Pinpoint the cell where the given text exists, returning its (X, Y) midpoint coordinate. 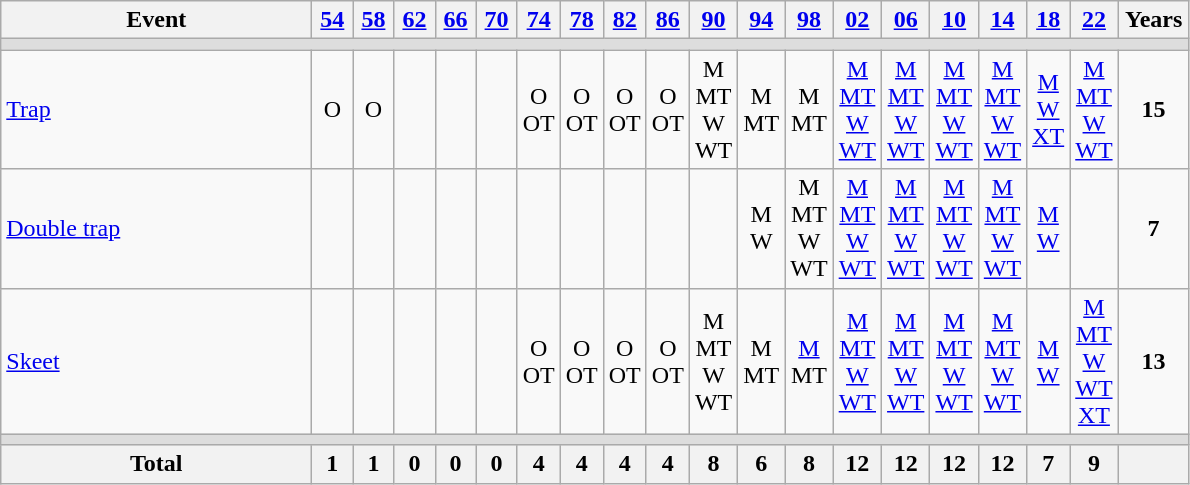
98 (809, 20)
74 (538, 20)
15 (1154, 110)
58 (374, 20)
66 (456, 20)
06 (906, 20)
Total (156, 464)
02 (857, 20)
86 (668, 20)
9 (1094, 464)
18 (1048, 20)
82 (624, 20)
94 (762, 20)
78 (582, 20)
22 (1094, 20)
14 (1002, 20)
MMTWWTXT (1094, 361)
Trap (156, 110)
Event (156, 20)
Years (1154, 20)
62 (414, 20)
13 (1154, 361)
Skeet (156, 361)
54 (332, 20)
70 (496, 20)
10 (954, 20)
Double trap (156, 228)
6 (762, 464)
MWXT (1048, 110)
90 (713, 20)
